Extract the [X, Y] coordinate from the center of the cell holding the provided text.  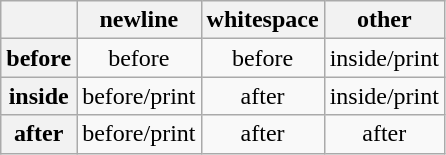
whitespace [262, 20]
inside [39, 96]
newline [139, 20]
other [384, 20]
